Locate the cell with the specified text and output its (X, Y) center coordinate. 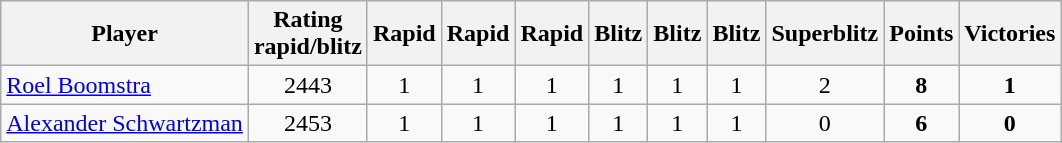
8 (922, 85)
Player (125, 34)
Victories (1010, 34)
2453 (308, 123)
Alexander Schwartzman (125, 123)
Ratingrapid/blitz (308, 34)
Points (922, 34)
2 (825, 85)
Roel Boomstra (125, 85)
2443 (308, 85)
Superblitz (825, 34)
6 (922, 123)
